Detect which cell encompasses the target text, then output its (x, y) center coordinate. 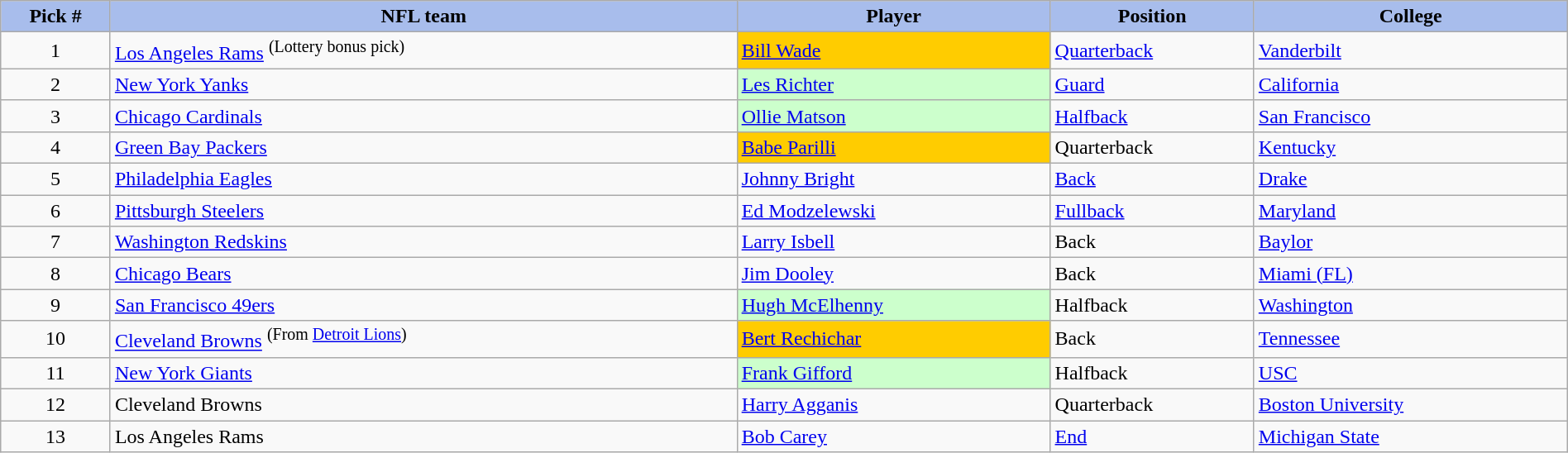
New York Giants (423, 373)
California (1411, 84)
12 (56, 404)
13 (56, 436)
Johnny Bright (893, 179)
San Francisco (1411, 116)
Green Bay Packers (423, 147)
Frank Gifford (893, 373)
Philadelphia Eagles (423, 179)
San Francisco 49ers (423, 305)
USC (1411, 373)
Los Angeles Rams (423, 436)
Cleveland Browns (423, 404)
Drake (1411, 179)
Baylor (1411, 242)
Pittsburgh Steelers (423, 211)
Ed Modzelewski (893, 211)
New York Yanks (423, 84)
8 (56, 274)
5 (56, 179)
Michigan State (1411, 436)
Bob Carey (893, 436)
Miami (FL) (1411, 274)
Harry Agganis (893, 404)
Washington (1411, 305)
7 (56, 242)
Chicago Bears (423, 274)
Los Angeles Rams (Lottery bonus pick) (423, 51)
6 (56, 211)
Position (1152, 17)
2 (56, 84)
4 (56, 147)
Larry Isbell (893, 242)
Bert Rechichar (893, 339)
1 (56, 51)
Babe Parilli (893, 147)
College (1411, 17)
3 (56, 116)
Washington Redskins (423, 242)
Maryland (1411, 211)
Boston University (1411, 404)
NFL team (423, 17)
Tennessee (1411, 339)
Kentucky (1411, 147)
Chicago Cardinals (423, 116)
Jim Dooley (893, 274)
Cleveland Browns (From Detroit Lions) (423, 339)
End (1152, 436)
Vanderbilt (1411, 51)
Hugh McElhenny (893, 305)
Les Richter (893, 84)
Pick # (56, 17)
Player (893, 17)
11 (56, 373)
9 (56, 305)
10 (56, 339)
Fullback (1152, 211)
Ollie Matson (893, 116)
Bill Wade (893, 51)
Guard (1152, 84)
